Return (X, Y) of the center of cell containing provided text 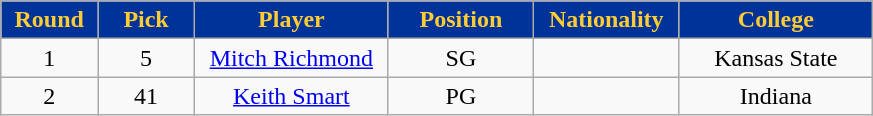
5 (146, 58)
PG (460, 96)
41 (146, 96)
Kansas State (776, 58)
2 (50, 96)
Round (50, 20)
Keith Smart (291, 96)
Indiana (776, 96)
Pick (146, 20)
Mitch Richmond (291, 58)
1 (50, 58)
Player (291, 20)
College (776, 20)
SG (460, 58)
Position (460, 20)
Nationality (606, 20)
